Return [x, y] of the center of cell containing provided text 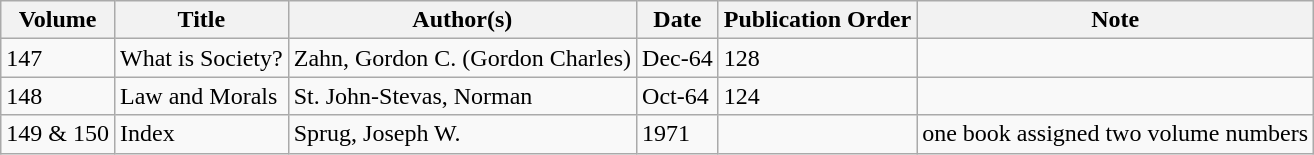
Note [1116, 20]
Title [201, 20]
St. John-Stevas, Norman [462, 96]
149 & 150 [58, 134]
148 [58, 96]
Dec-64 [678, 58]
128 [817, 58]
Publication Order [817, 20]
Index [201, 134]
124 [817, 96]
What is Society? [201, 58]
1971 [678, 134]
one book assigned two volume numbers [1116, 134]
Law and Morals [201, 96]
Zahn, Gordon C. (Gordon Charles) [462, 58]
Oct-64 [678, 96]
Volume [58, 20]
Author(s) [462, 20]
Date [678, 20]
Sprug, Joseph W. [462, 134]
147 [58, 58]
